Detect which cell encompasses the target text, then output its (x, y) center coordinate. 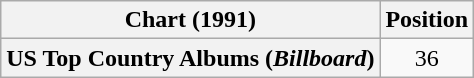
US Top Country Albums (Billboard) (190, 58)
Chart (1991) (190, 20)
Position (427, 20)
36 (427, 58)
